Capture the cell that displays the provided text and extract its (X, Y) central coordinate. 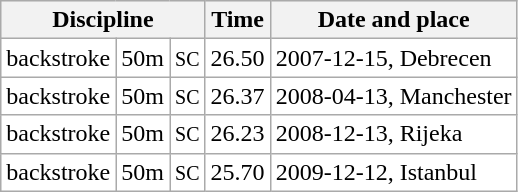
Time (238, 20)
2009-12-12, Istanbul (394, 172)
26.23 (238, 134)
25.70 (238, 172)
26.37 (238, 96)
Date and place (394, 20)
2008-04-13, Manchester (394, 96)
26.50 (238, 58)
2007-12-15, Debrecen (394, 58)
2008-12-13, Rijeka (394, 134)
Discipline (103, 20)
